Capture the cell that displays the provided text and extract its [x, y] central coordinate. 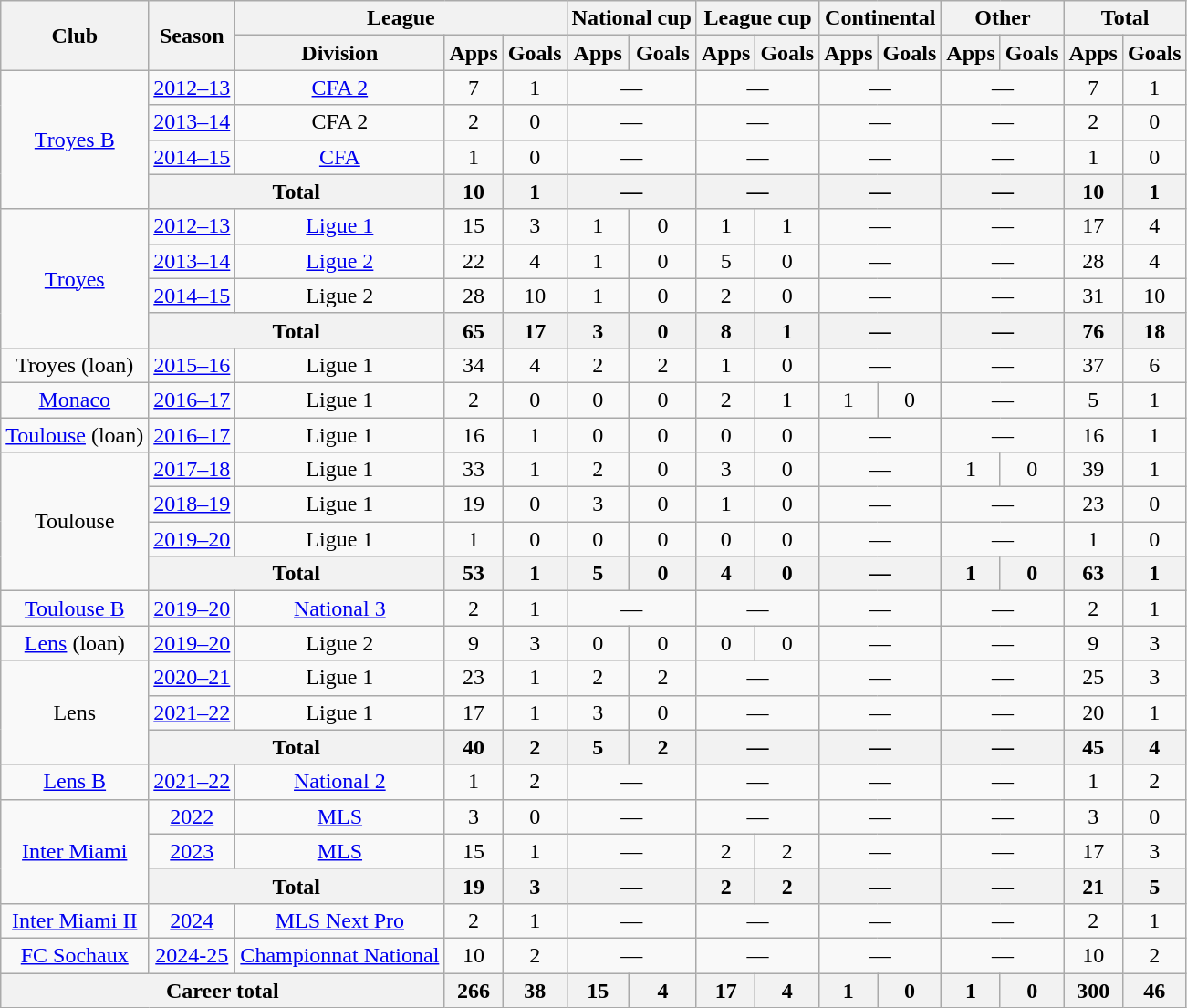
38 [535, 990]
18 [1154, 330]
33 [474, 470]
Monaco [75, 400]
Career total [223, 990]
300 [1093, 990]
National 2 [339, 782]
Championnat National [339, 955]
2023 [192, 851]
Continental [880, 18]
League [401, 18]
53 [474, 574]
31 [1093, 296]
8 [725, 330]
25 [1093, 678]
FC Sochaux [75, 955]
34 [474, 365]
Toulouse (loan) [75, 435]
CFA [339, 157]
6 [1154, 365]
39 [1093, 470]
2024 [192, 920]
Club [75, 36]
2024-25 [192, 955]
46 [1154, 990]
20 [1093, 712]
National cup [631, 18]
MLS Next Pro [339, 920]
Troyes [75, 278]
2015–16 [192, 365]
65 [474, 330]
40 [474, 747]
Toulouse [75, 522]
Troyes (loan) [75, 365]
National 3 [339, 608]
2018–19 [192, 504]
Troyes B [75, 140]
Division [339, 53]
22 [474, 261]
Inter Miami [75, 851]
Toulouse B [75, 608]
76 [1093, 330]
21 [1093, 886]
League cup [757, 18]
63 [1093, 574]
2022 [192, 816]
Inter Miami II [75, 920]
45 [1093, 747]
37 [1093, 365]
Season [192, 36]
Lens [75, 712]
2017–18 [192, 470]
2020–21 [192, 678]
Lens B [75, 782]
266 [474, 990]
Lens (loan) [75, 643]
Other [1003, 18]
